Detect which cell encompasses the target text, then output its [x, y] center coordinate. 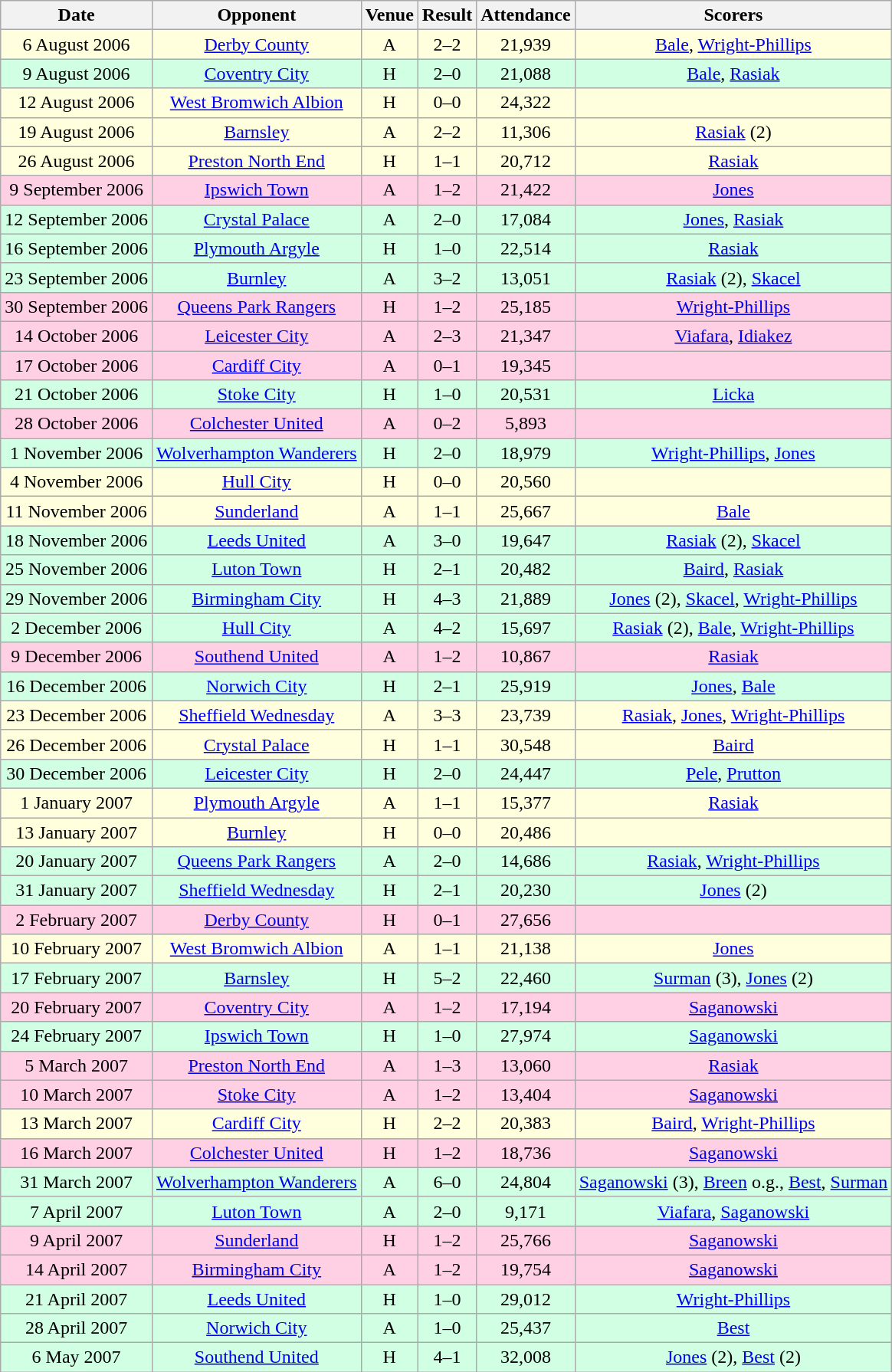
23 December 2006 [77, 715]
15,377 [526, 803]
Scorers [733, 15]
21,939 [526, 44]
Jones (2) [733, 891]
20,712 [526, 161]
31 January 2007 [77, 891]
6 May 2007 [77, 1357]
26 December 2006 [77, 744]
20,531 [526, 395]
Bale [733, 511]
Saganowski (3), Breen o.g., Best, Surman [733, 1182]
27,656 [526, 920]
9,171 [526, 1211]
7 April 2007 [77, 1211]
Opponent [256, 15]
10 February 2007 [77, 949]
32,008 [526, 1357]
10,867 [526, 657]
24 February 2007 [77, 1036]
Jones (2), Skacel, Wright-Phillips [733, 599]
20,486 [526, 832]
13,404 [526, 1095]
Jones, Rasiak [733, 219]
24,322 [526, 103]
Date [77, 15]
Rasiak, Wright-Phillips [733, 862]
25,766 [526, 1240]
3–2 [447, 277]
9 September 2006 [77, 190]
12 September 2006 [77, 219]
21 April 2007 [77, 1299]
30 December 2006 [77, 773]
29 November 2006 [77, 599]
27,974 [526, 1036]
25,667 [526, 511]
Venue [389, 15]
9 April 2007 [77, 1240]
28 April 2007 [77, 1328]
23,739 [526, 715]
Jones, Bale [733, 686]
30,548 [526, 744]
2 February 2007 [77, 920]
17 February 2007 [77, 978]
4–3 [447, 599]
6 August 2006 [77, 44]
2 December 2006 [77, 628]
18,736 [526, 1153]
5,893 [526, 424]
21 October 2006 [77, 395]
Licka [733, 395]
14 October 2006 [77, 336]
Baird [733, 744]
11 November 2006 [77, 511]
Rasiak (2) [733, 132]
16 September 2006 [77, 248]
25,437 [526, 1328]
5–2 [447, 978]
4 November 2006 [77, 482]
10 March 2007 [77, 1095]
18,979 [526, 453]
Best [733, 1328]
9 August 2006 [77, 74]
Rasiak, Jones, Wright-Phillips [733, 715]
0–2 [447, 424]
6–0 [447, 1182]
25,919 [526, 686]
13,060 [526, 1065]
2–3 [447, 336]
16 December 2006 [77, 686]
14 April 2007 [77, 1269]
11,306 [526, 132]
20,383 [526, 1124]
Rasiak (2), Bale, Wright-Phillips [733, 628]
3–3 [447, 715]
4–2 [447, 628]
25,185 [526, 307]
Viafara, Idiakez [733, 336]
21,138 [526, 949]
21,088 [526, 74]
28 October 2006 [77, 424]
21,347 [526, 336]
Bale, Rasiak [733, 74]
17,194 [526, 1007]
1 November 2006 [77, 453]
17,084 [526, 219]
25 November 2006 [77, 569]
Jones (2), Best (2) [733, 1357]
20,482 [526, 569]
26 August 2006 [77, 161]
Attendance [526, 15]
14,686 [526, 862]
20,560 [526, 482]
17 October 2006 [77, 366]
21,422 [526, 190]
22,514 [526, 248]
29,012 [526, 1299]
20 January 2007 [77, 862]
Viafara, Saganowski [733, 1211]
1–3 [447, 1065]
24,804 [526, 1182]
19,345 [526, 366]
1 January 2007 [77, 803]
Baird, Wright-Phillips [733, 1124]
23 September 2006 [77, 277]
4–1 [447, 1357]
Bale, Wright-Phillips [733, 44]
5 March 2007 [77, 1065]
13 January 2007 [77, 832]
30 September 2006 [77, 307]
13 March 2007 [77, 1124]
24,447 [526, 773]
Baird, Rasiak [733, 569]
Wright-Phillips, Jones [733, 453]
15,697 [526, 628]
Result [447, 15]
20 February 2007 [77, 1007]
13,051 [526, 277]
31 March 2007 [77, 1182]
21,889 [526, 599]
Surman (3), Jones (2) [733, 978]
19 August 2006 [77, 132]
19,754 [526, 1269]
16 March 2007 [77, 1153]
9 December 2006 [77, 657]
3–0 [447, 540]
22,460 [526, 978]
18 November 2006 [77, 540]
19,647 [526, 540]
20,230 [526, 891]
12 August 2006 [77, 103]
Pele, Prutton [733, 773]
